Output the [X, Y] coordinate of the center of the cell containing the given text.  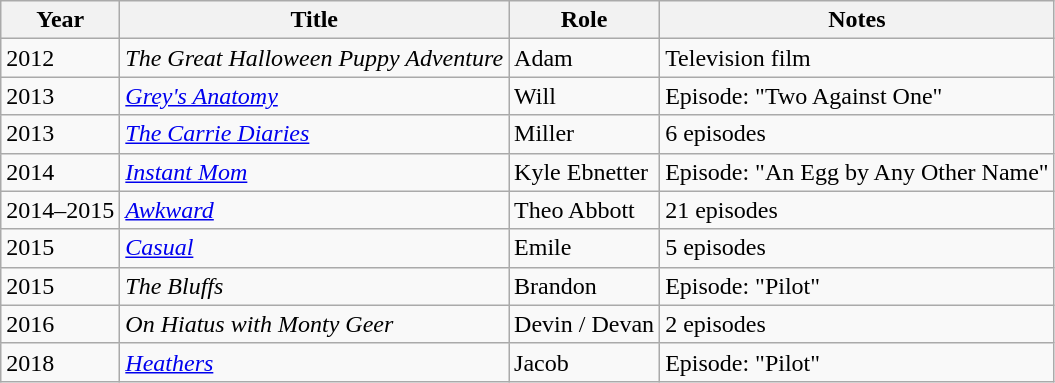
Devin / Devan [584, 324]
The Great Halloween Puppy Adventure [314, 58]
Brandon [584, 286]
Miller [584, 134]
Jacob [584, 362]
2014 [60, 172]
Emile [584, 248]
21 episodes [858, 210]
Episode: "Two Against One" [858, 96]
The Carrie Diaries [314, 134]
Kyle Ebnetter [584, 172]
6 episodes [858, 134]
2014–2015 [60, 210]
2 episodes [858, 324]
Television film [858, 58]
Heathers [314, 362]
2012 [60, 58]
Year [60, 20]
Adam [584, 58]
The Bluffs [314, 286]
Theo Abbott [584, 210]
2016 [60, 324]
Role [584, 20]
Will [584, 96]
Casual [314, 248]
Notes [858, 20]
Title [314, 20]
On Hiatus with Monty Geer [314, 324]
Grey's Anatomy [314, 96]
Awkward [314, 210]
5 episodes [858, 248]
Episode: "An Egg by Any Other Name" [858, 172]
Instant Mom [314, 172]
2018 [60, 362]
